Capture the cell that displays the provided text and extract its [x, y] central coordinate. 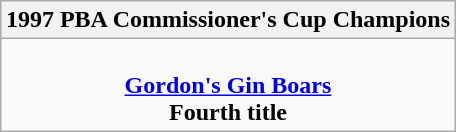
1997 PBA Commissioner's Cup Champions [228, 20]
Gordon's Gin Boars Fourth title [228, 85]
